Pinpoint the cell where the given text exists, returning its (x, y) midpoint coordinate. 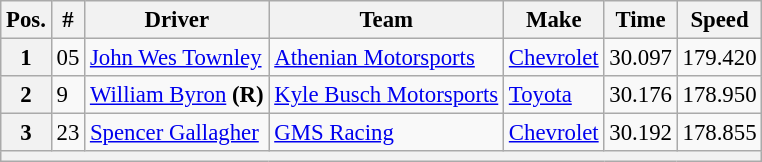
William Byron (R) (177, 95)
9 (68, 95)
30.192 (640, 133)
30.176 (640, 95)
05 (68, 58)
178.855 (720, 133)
30.097 (640, 58)
Team (386, 20)
179.420 (720, 58)
Spencer Gallagher (177, 133)
3 (26, 133)
23 (68, 133)
178.950 (720, 95)
2 (26, 95)
Kyle Busch Motorsports (386, 95)
Make (554, 20)
John Wes Townley (177, 58)
Speed (720, 20)
Time (640, 20)
Pos. (26, 20)
# (68, 20)
GMS Racing (386, 133)
Athenian Motorsports (386, 58)
Toyota (554, 95)
Driver (177, 20)
1 (26, 58)
